From the cell containing the given text, extract its center point as [x, y] coordinate. 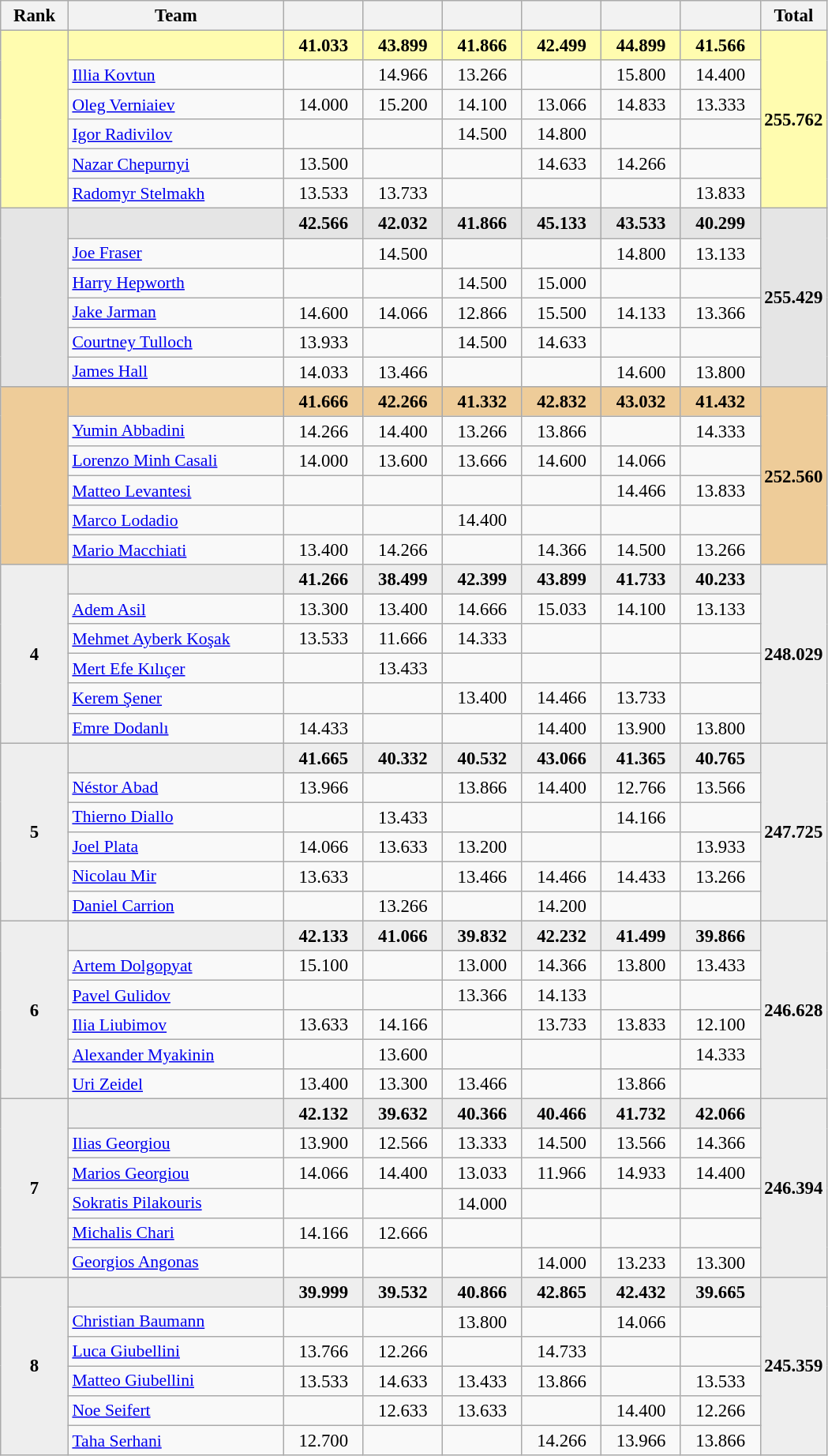
15.500 [562, 313]
Yumin Abbadini [175, 431]
255.762 [794, 120]
42.132 [324, 1114]
42.865 [562, 1292]
40.466 [562, 1114]
Joel Plata [175, 847]
39.866 [720, 936]
41.266 [324, 580]
13.233 [641, 1263]
7 [35, 1188]
Mert Efe Kılıçer [175, 669]
42.066 [720, 1114]
40.765 [720, 758]
13.066 [562, 105]
Marco Lodadio [175, 520]
42.499 [562, 46]
41.732 [641, 1114]
13.500 [324, 164]
Mario Macchiati [175, 550]
Total [794, 16]
41.566 [720, 46]
38.499 [403, 580]
12.100 [720, 1025]
Artem Dolgopyat [175, 966]
42.133 [324, 936]
Matteo Giubellini [175, 1381]
Oleg Verniaiev [175, 105]
Nicolau Mir [175, 876]
Georgios Angonas [175, 1263]
246.394 [794, 1188]
12.766 [641, 787]
Joe Fraser [175, 253]
Luca Giubellini [175, 1352]
Harry Hepworth [175, 283]
41.432 [720, 402]
Courtney Tulloch [175, 342]
40.233 [720, 580]
13.000 [483, 966]
42.832 [562, 402]
14.966 [403, 75]
45.133 [562, 223]
41.033 [324, 46]
41.666 [324, 402]
8 [35, 1366]
Team [175, 16]
Jake Jarman [175, 313]
13.200 [483, 847]
14.833 [641, 105]
41.665 [324, 758]
Lorenzo Minh Casali [175, 461]
11.966 [562, 1173]
Taha Serhani [175, 1440]
14.733 [562, 1352]
39.532 [403, 1292]
40.532 [483, 758]
14.033 [324, 372]
39.999 [324, 1292]
41.066 [403, 936]
245.359 [794, 1366]
Michalis Chari [175, 1233]
40.299 [720, 223]
43.032 [641, 402]
255.429 [794, 298]
Rank [35, 16]
Sokratis Pilakouris [175, 1203]
Noe Seifert [175, 1411]
12.566 [403, 1144]
Néstor Abad [175, 787]
13.666 [483, 461]
39.632 [403, 1114]
42.566 [324, 223]
5 [35, 832]
39.665 [720, 1292]
44.899 [641, 46]
Igor Radivilov [175, 134]
Ilias Georgiou [175, 1144]
40.366 [483, 1114]
41.733 [641, 580]
Kerem Şener [175, 699]
Daniel Carrion [175, 906]
42.232 [562, 936]
252.560 [794, 476]
14.200 [562, 906]
41.332 [483, 402]
14.933 [641, 1173]
40.332 [403, 758]
Alexander Myakinin [175, 1055]
15.000 [562, 283]
Marios Georgiou [175, 1173]
15.200 [403, 105]
11.666 [403, 639]
6 [35, 1010]
12.633 [403, 1411]
14.666 [483, 610]
Illia Kovtun [175, 75]
39.832 [483, 936]
Ilia Liubimov [175, 1025]
Christian Baumann [175, 1322]
246.628 [794, 1010]
43.066 [562, 758]
41.365 [641, 758]
43.533 [641, 223]
Uri Zeidel [175, 1084]
40.866 [483, 1292]
Emre Dodanlı [175, 728]
42.399 [483, 580]
4 [35, 654]
41.499 [641, 936]
248.029 [794, 654]
Thierno Diallo [175, 817]
12.666 [403, 1233]
247.725 [794, 832]
12.700 [324, 1440]
Mehmet Ayberk Koşak [175, 639]
15.033 [562, 610]
Matteo Levantesi [175, 490]
42.432 [641, 1292]
Nazar Chepurnyi [175, 164]
Radomyr Stelmakh [175, 193]
42.266 [403, 402]
13.033 [483, 1173]
15.800 [641, 75]
Pavel Gulidov [175, 996]
James Hall [175, 372]
Adem Asil [175, 610]
12.866 [483, 313]
13.766 [324, 1352]
15.100 [324, 966]
42.032 [403, 223]
